Return (X, Y) of the center of cell containing provided text 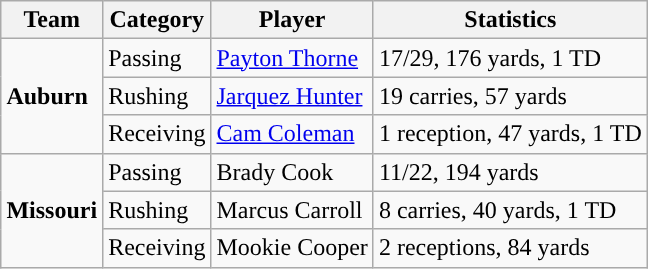
Player (292, 20)
2 receptions, 84 yards (510, 248)
Team (52, 20)
17/29, 176 yards, 1 TD (510, 58)
1 reception, 47 yards, 1 TD (510, 134)
Payton Thorne (292, 58)
Statistics (510, 20)
11/22, 194 yards (510, 172)
Marcus Carroll (292, 210)
Missouri (52, 210)
Brady Cook (292, 172)
Auburn (52, 96)
8 carries, 40 yards, 1 TD (510, 210)
19 carries, 57 yards (510, 96)
Category (157, 20)
Cam Coleman (292, 134)
Mookie Cooper (292, 248)
Jarquez Hunter (292, 96)
